Find where the given text appears and provide that cell's center as (X, Y) coordinate. 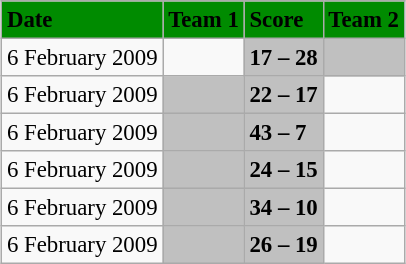
Date (82, 20)
34 – 10 (284, 208)
Score (284, 20)
Team 2 (364, 20)
43 – 7 (284, 133)
26 – 19 (284, 245)
17 – 28 (284, 57)
22 – 17 (284, 95)
24 – 15 (284, 170)
Team 1 (204, 20)
